Search for the cell housing the specified text and yield its [x, y] center coordinate. 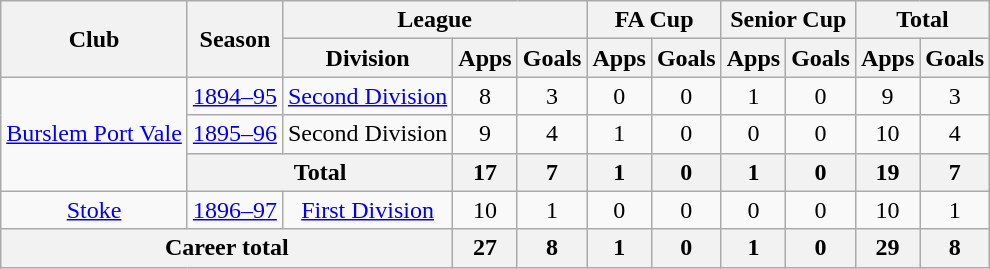
17 [485, 172]
Club [94, 39]
Division [367, 58]
Stoke [94, 210]
League [434, 20]
Season [234, 39]
Burslem Port Vale [94, 134]
1896–97 [234, 210]
27 [485, 248]
Career total [227, 248]
FA Cup [654, 20]
1895–96 [234, 134]
1894–95 [234, 96]
29 [887, 248]
Senior Cup [788, 20]
19 [887, 172]
First Division [367, 210]
